Detect which cell encompasses the target text, then output its (x, y) center coordinate. 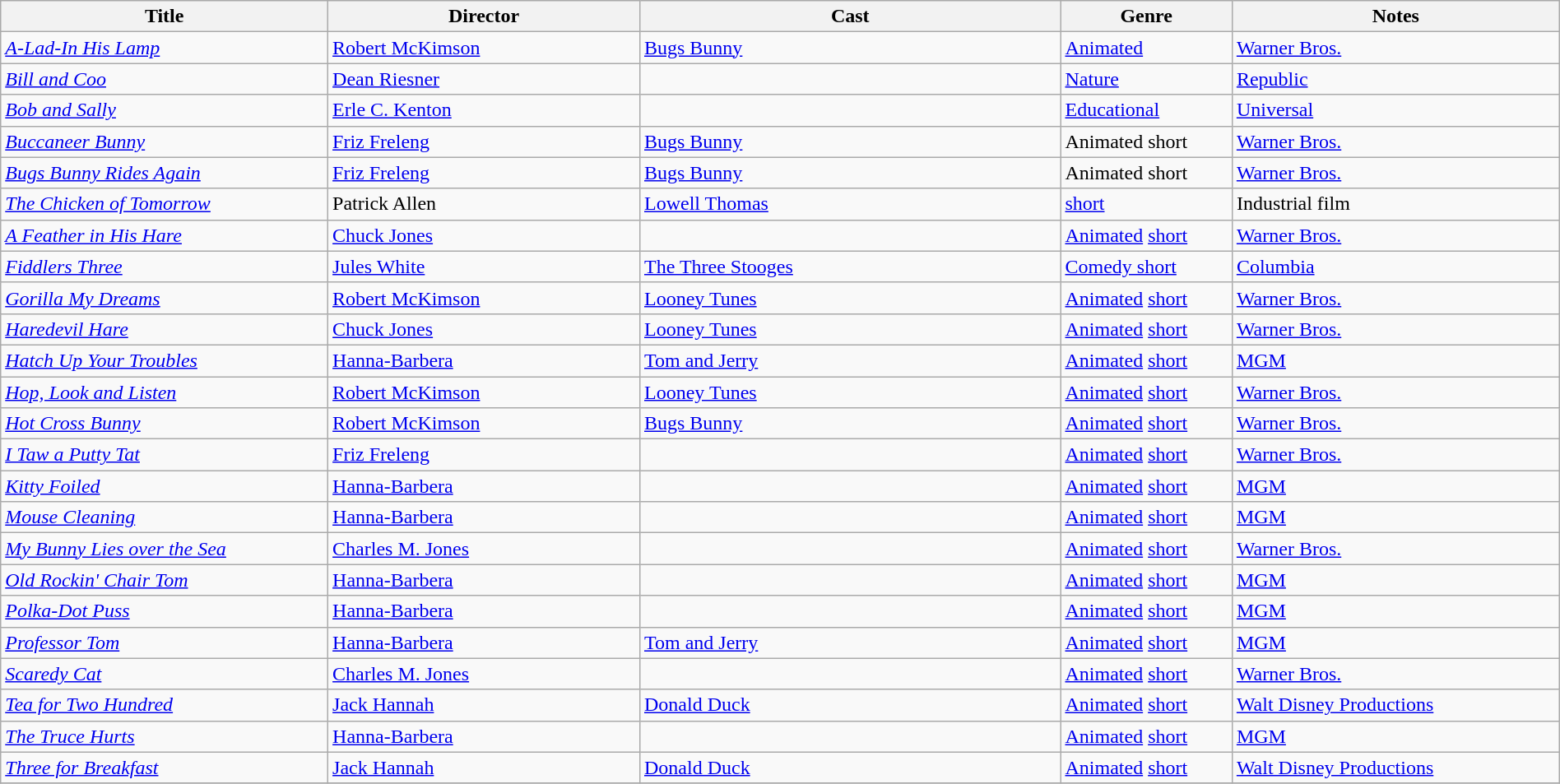
Kitty Foiled (165, 486)
Notes (1395, 16)
Hot Cross Bunny (165, 424)
Polka-Dot Puss (165, 611)
Nature (1146, 79)
Patrick Allen (484, 204)
Comedy short (1146, 267)
Jules White (484, 267)
short (1146, 204)
I Taw a Putty Tat (165, 455)
Haredevil Hare (165, 329)
Tea for Two Hundred (165, 705)
Genre (1146, 16)
A Feather in His Hare (165, 235)
Title (165, 16)
Republic (1395, 79)
The Truce Hurts (165, 736)
Educational (1146, 110)
Old Rockin' Chair Tom (165, 580)
Industrial film (1395, 204)
Universal (1395, 110)
Scaredy Cat (165, 674)
The Chicken of Tomorrow (165, 204)
Dean Riesner (484, 79)
Bob and Sally (165, 110)
A-Lad-In His Lamp (165, 48)
Erle C. Kenton (484, 110)
Bill and Coo (165, 79)
Lowell Thomas (850, 204)
The Three Stooges (850, 267)
My Bunny Lies over the Sea (165, 549)
Cast (850, 16)
Columbia (1395, 267)
Bugs Bunny Rides Again (165, 173)
Three for Breakfast (165, 768)
Hatch Up Your Troubles (165, 360)
Gorilla My Dreams (165, 298)
Hop, Look and Listen (165, 392)
Buccaneer Bunny (165, 141)
Fiddlers Three (165, 267)
Professor Tom (165, 643)
Mouse Cleaning (165, 517)
Animated (1146, 48)
Director (484, 16)
